Extract the (x, y) coordinate from the center of the cell holding the provided text.  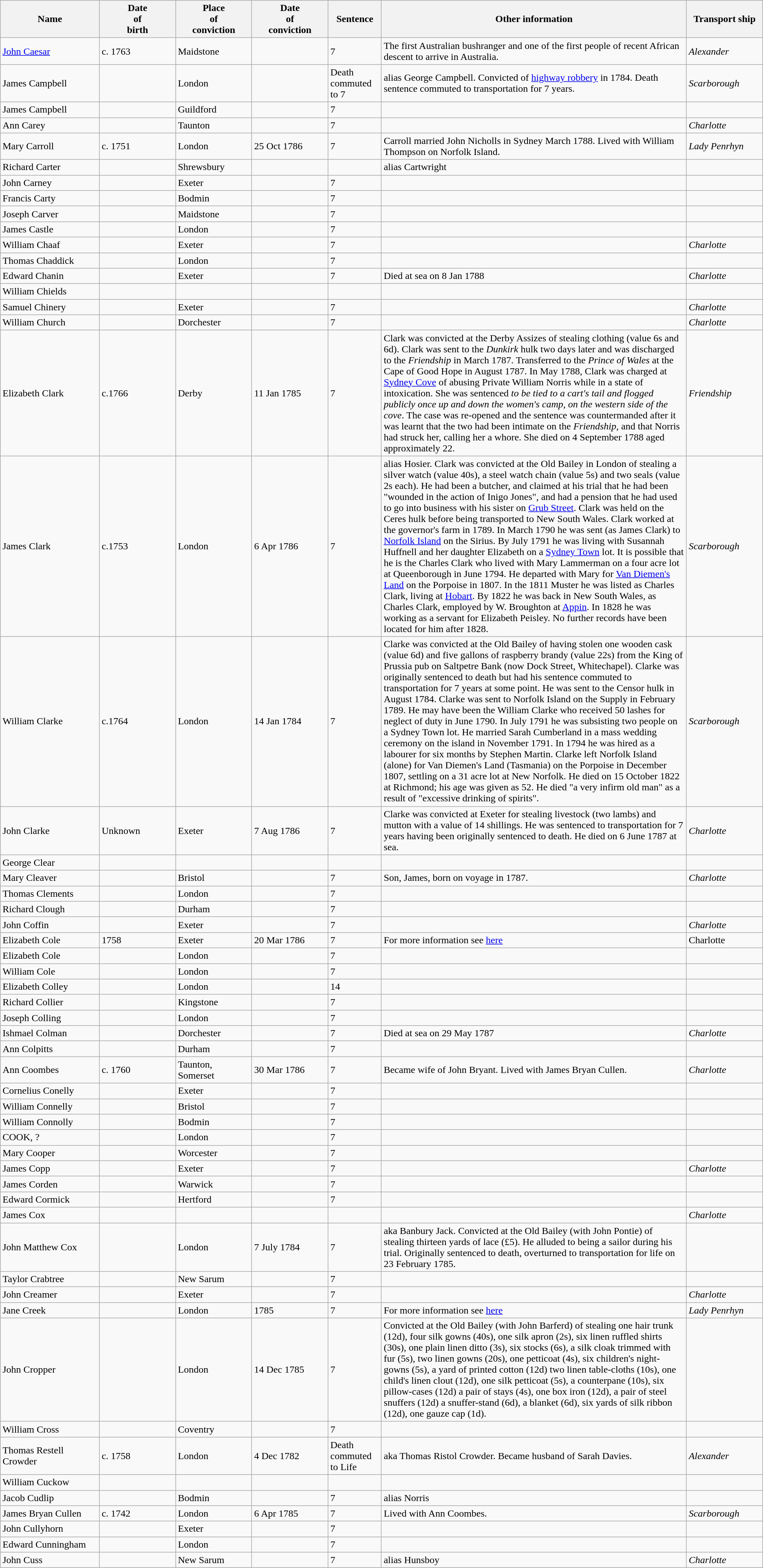
John Matthew Cox (50, 1247)
Richard Collier (50, 1002)
aka Thomas Ristol Crowder. Became husband of Sarah Davies. (534, 1456)
Richard Carter (50, 167)
14 Dec 1785 (290, 1370)
Edward Cunningham (50, 1544)
Lived with Ann Coombes. (534, 1513)
Edward Chanin (50, 276)
Guildford (214, 110)
Derby (214, 393)
1785 (290, 1310)
Became wife of John Bryant. Lived with James Bryan Cullen. (534, 1070)
4 Dec 1782 (290, 1456)
William Cole (50, 971)
Shrewsbury (214, 167)
Mary Cleaver (50, 878)
alias Norris (534, 1498)
6 Apr 1785 (290, 1513)
7 July 1784 (290, 1247)
James Castle (50, 229)
James Bryan Cullen (50, 1513)
Died at sea on 29 May 1787 (534, 1033)
Jane Creek (50, 1310)
Sentence (355, 19)
c.1753 (138, 546)
James Copp (50, 1168)
James Cox (50, 1215)
Mary Carroll (50, 146)
Ann Colpitts (50, 1049)
c. 1758 (138, 1456)
John Cropper (50, 1370)
Kingstone (214, 1002)
11 Jan 1785 (290, 393)
William Chields (50, 292)
20 Mar 1786 (290, 940)
c. 1742 (138, 1513)
c. 1751 (138, 146)
14 (355, 987)
Transport ship (725, 19)
Jacob Cudlip (50, 1498)
Placeofconviction (214, 19)
Dateofbirth (138, 19)
Death commuted to 7 (355, 83)
alias Hunsboy (534, 1560)
Elizabeth Colley (50, 987)
Francis Carty (50, 198)
Warwick (214, 1184)
14 Jan 1784 (290, 721)
John Caesar (50, 51)
Joseph Carver (50, 214)
John Coffin (50, 924)
Friendship (725, 393)
William Clarke (50, 721)
Ishmael Colman (50, 1033)
Died at sea on 8 Jan 1788 (534, 276)
Death commuted to Life (355, 1456)
Samuel Chinery (50, 307)
John Cuss (50, 1560)
John Carney (50, 183)
Ann Coombes (50, 1070)
c.1764 (138, 721)
Ann Carey (50, 125)
George Clear (50, 863)
6 Apr 1786 (290, 546)
c. 1760 (138, 1070)
Thomas Chaddick (50, 261)
The first Australian bushranger and one of the first people of recent African descent to arrive in Australia. (534, 51)
Edward Cormick (50, 1199)
John Clarke (50, 830)
Son, James, born on voyage in 1787. (534, 878)
William Connelly (50, 1106)
William Cuckow (50, 1482)
Other information (534, 19)
Taunton (214, 125)
John Cullyhorn (50, 1529)
William Cross (50, 1429)
William Chaaf (50, 245)
Elizabeth Clark (50, 393)
7 Aug 1786 (290, 830)
Taylor Crabtree (50, 1279)
Joseph Colling (50, 1018)
Coventry (214, 1429)
Mary Cooper (50, 1153)
c.1766 (138, 393)
1758 (138, 940)
Worcester (214, 1153)
Name (50, 19)
James Clark (50, 546)
Unknown (138, 830)
Cornelius Conelly (50, 1091)
William Church (50, 323)
Taunton, Somerset (214, 1070)
alias George Campbell. Convicted of highway robbery in 1784. Death sentence commuted to transportation for 7 years. (534, 83)
c. 1763 (138, 51)
Hertford (214, 1199)
James Corden (50, 1184)
25 Oct 1786 (290, 146)
William Connolly (50, 1122)
Dateofconviction (290, 19)
John Creamer (50, 1295)
30 Mar 1786 (290, 1070)
Richard Clough (50, 909)
Thomas Restell Crowder (50, 1456)
COOK, ? (50, 1137)
alias Cartwright (534, 167)
Thomas Clements (50, 893)
Carroll married John Nicholls in Sydney March 1788. Lived with William Thompson on Norfolk Island. (534, 146)
